Detect which cell encompasses the target text, then output its (X, Y) center coordinate. 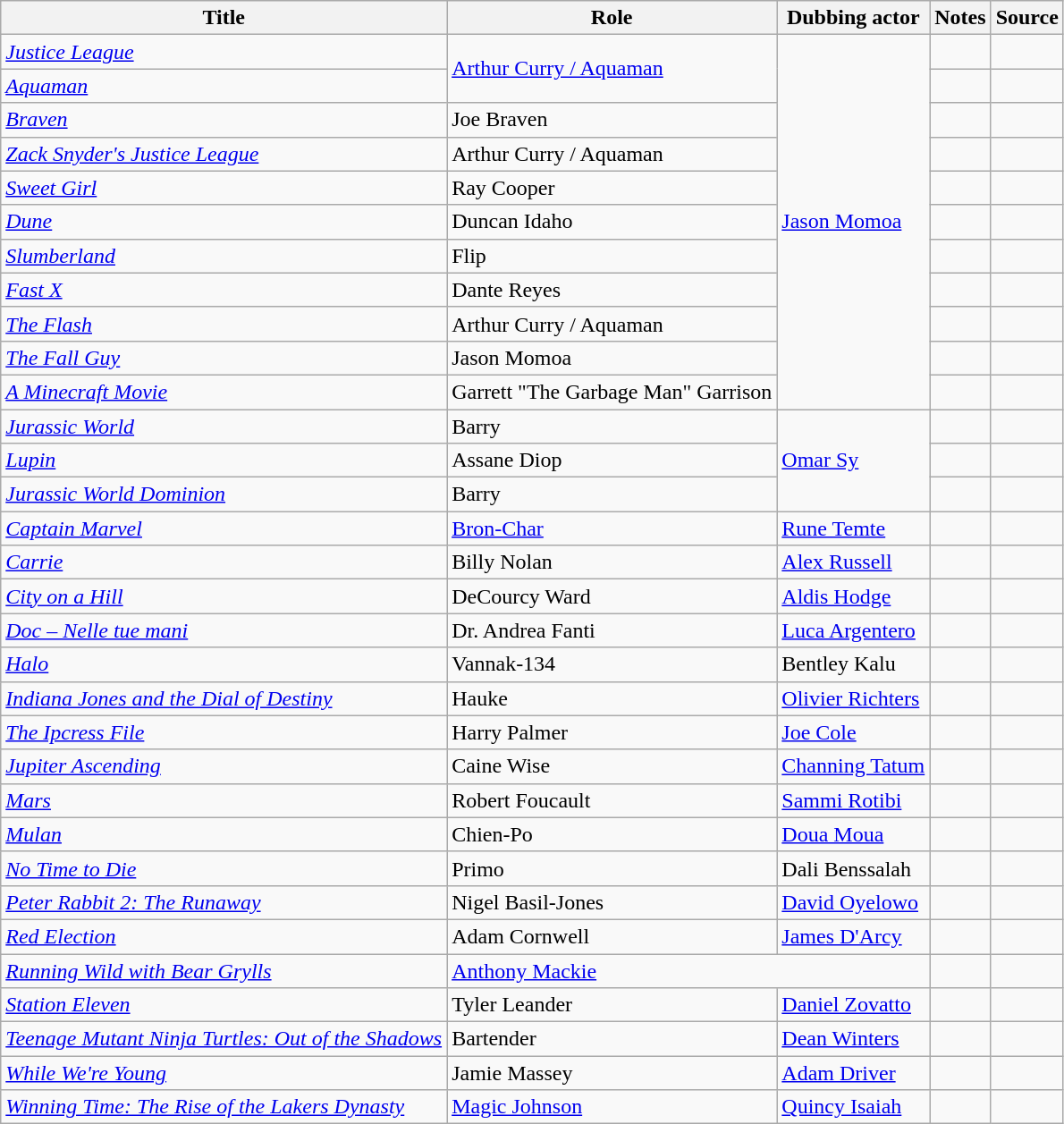
Alex Russell (853, 562)
Adam Driver (853, 1073)
Captain Marvel (224, 528)
Doc – Nelle tue mani (224, 630)
The Flash (224, 324)
Nigel Basil-Jones (612, 902)
No Time to Die (224, 868)
Billy Nolan (612, 562)
Caine Wise (612, 766)
Primo (612, 868)
Zack Snyder's Justice League (224, 154)
Jurassic World (224, 427)
Assane Diop (612, 461)
Red Election (224, 936)
Sammi Rotibi (853, 800)
A Minecraft Movie (224, 392)
Bentley Kalu (853, 664)
Magic Johnson (612, 1107)
Jupiter Ascending (224, 766)
Aquaman (224, 86)
Aldis Hodge (853, 596)
Bron-Char (612, 528)
The Ipcress File (224, 732)
David Oyelowo (853, 902)
Rune Temte (853, 528)
Carrie (224, 562)
Role (612, 18)
Peter Rabbit 2: The Runaway (224, 902)
Channing Tatum (853, 766)
Harry Palmer (612, 732)
Teenage Mutant Ninja Turtles: Out of the Shadows (224, 1039)
DeCourcy Ward (612, 596)
City on a Hill (224, 596)
Lupin (224, 461)
Running Wild with Bear Grylls (224, 970)
Fast X (224, 290)
Quincy Isaiah (853, 1107)
Dune (224, 222)
Garrett "The Garbage Man" Garrison (612, 392)
Title (224, 18)
Dubbing actor (853, 18)
Slumberland (224, 256)
Halo (224, 664)
Jamie Massey (612, 1073)
Anthony Mackie (688, 970)
Omar Sy (853, 461)
Adam Cornwell (612, 936)
Luca Argentero (853, 630)
Jurassic World Dominion (224, 494)
Bartender (612, 1039)
Doua Moua (853, 834)
Dean Winters (853, 1039)
Daniel Zovatto (853, 1005)
Mulan (224, 834)
Sweet Girl (224, 188)
Braven (224, 120)
Joe Cole (853, 732)
Ray Cooper (612, 188)
Source (1026, 18)
Dali Benssalah (853, 868)
Dante Reyes (612, 290)
Vannak-134 (612, 664)
While We're Young (224, 1073)
Justice League (224, 52)
Robert Foucault (612, 800)
Duncan Idaho (612, 222)
Flip (612, 256)
Chien-Po (612, 834)
Indiana Jones and the Dial of Destiny (224, 698)
Hauke (612, 698)
Notes (960, 18)
Tyler Leander (612, 1005)
The Fall Guy (224, 358)
Station Eleven (224, 1005)
Mars (224, 800)
Dr. Andrea Fanti (612, 630)
James D'Arcy (853, 936)
Olivier Richters (853, 698)
Winning Time: The Rise of the Lakers Dynasty (224, 1107)
Joe Braven (612, 120)
